Extract the (x, y) coordinate from the center of the cell holding the provided text.  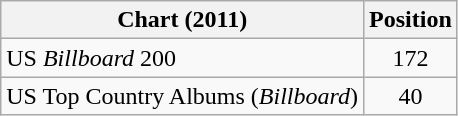
US Billboard 200 (182, 58)
172 (411, 58)
Position (411, 20)
Chart (2011) (182, 20)
40 (411, 96)
US Top Country Albums (Billboard) (182, 96)
